Locate the cell with the specified text and output its [X, Y] center coordinate. 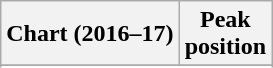
Chart (2016–17) [90, 34]
Peakposition [225, 34]
